Return the [x, y] coordinate for the center point of the cell that contains the specified text.  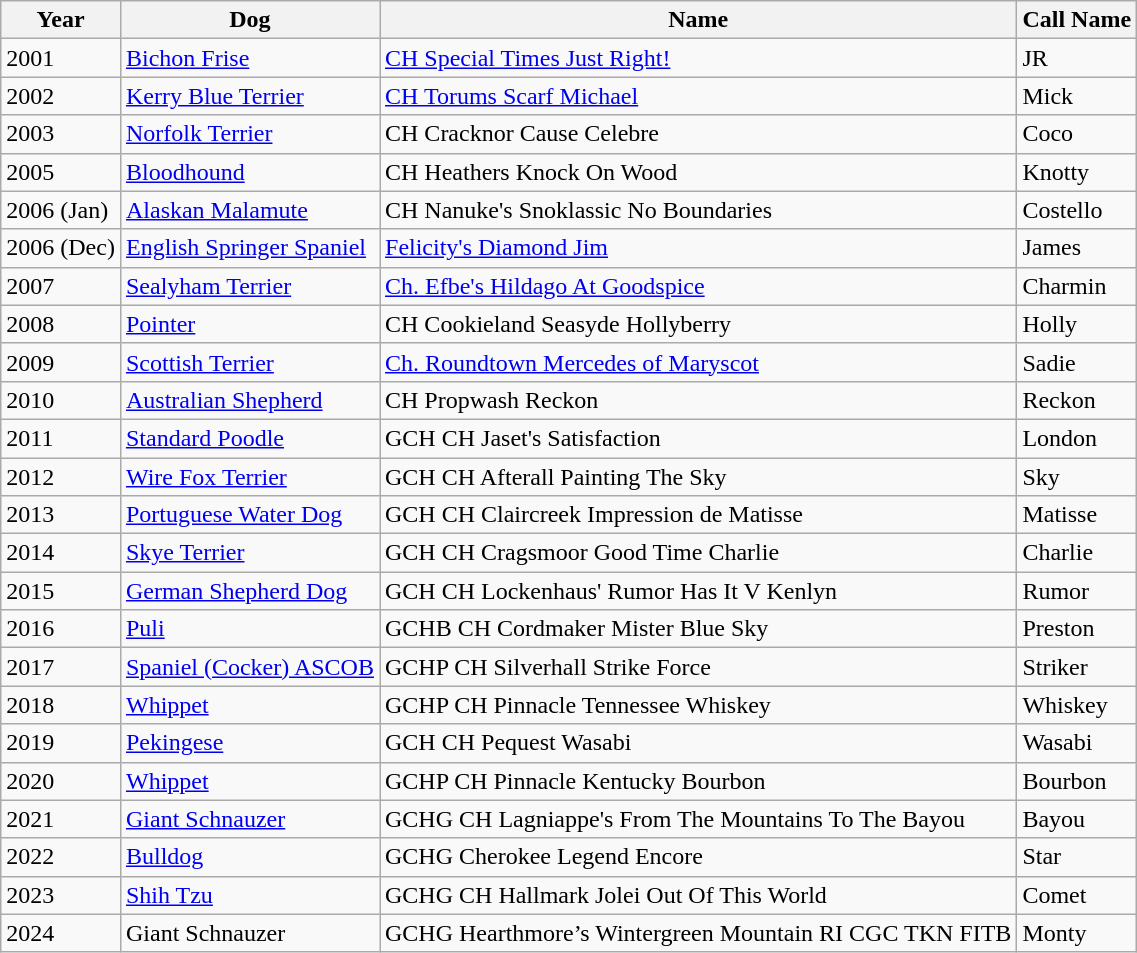
2021 [61, 819]
Bloodhound [250, 172]
JR [1077, 58]
Felicity's Diamond Jim [698, 248]
Australian Shepherd [250, 400]
2001 [61, 58]
GCHP CH Silverhall Strike Force [698, 667]
2006 (Jan) [61, 210]
Sky [1077, 477]
2018 [61, 705]
Call Name [1077, 20]
GCHP CH Pinnacle Tennessee Whiskey [698, 705]
CH Cookieland Seasyde Hollyberry [698, 324]
CH Propwash Reckon [698, 400]
Standard Poodle [250, 438]
GCHG Cherokee Legend Encore [698, 857]
2002 [61, 96]
2009 [61, 362]
Shih Tzu [250, 895]
English Springer Spaniel [250, 248]
Portuguese Water Dog [250, 515]
2015 [61, 591]
Name [698, 20]
Dog [250, 20]
Knotty [1077, 172]
Scottish Terrier [250, 362]
CH Heathers Knock On Wood [698, 172]
2019 [61, 743]
GCH CH Cragsmoor Good Time Charlie [698, 553]
Bulldog [250, 857]
GCHG CH Lagniappe's From The Mountains To The Bayou [698, 819]
Ch. Efbe's Hildago At Goodspice [698, 286]
Costello [1077, 210]
GCHB CH Cordmaker Mister Blue Sky [698, 629]
Coco [1077, 134]
Alaskan Malamute [250, 210]
2024 [61, 933]
CH Torums Scarf Michael [698, 96]
German Shepherd Dog [250, 591]
Norfolk Terrier [250, 134]
GCH CH Afterall Painting The Sky [698, 477]
Comet [1077, 895]
2005 [61, 172]
Spaniel (Cocker) ASCOB [250, 667]
Pointer [250, 324]
Star [1077, 857]
2012 [61, 477]
Charmin [1077, 286]
GCH CH Lockenhaus' Rumor Has It V Kenlyn [698, 591]
2023 [61, 895]
2003 [61, 134]
Skye Terrier [250, 553]
Whiskey [1077, 705]
Charlie [1077, 553]
Puli [250, 629]
Rumor [1077, 591]
Mick [1077, 96]
Striker [1077, 667]
2007 [61, 286]
GCHG Hearthmore’s Wintergreen Mountain RI CGC TKN FITB [698, 933]
CH Nanuke's Snoklassic No Boundaries [698, 210]
Bayou [1077, 819]
Monty [1077, 933]
Year [61, 20]
Ch. Roundtown Mercedes of Maryscot [698, 362]
Holly [1077, 324]
James [1077, 248]
Matisse [1077, 515]
Pekingese [250, 743]
2008 [61, 324]
2010 [61, 400]
GCH CH Pequest Wasabi [698, 743]
2016 [61, 629]
GCHG CH Hallmark Jolei Out Of This World [698, 895]
2017 [61, 667]
2014 [61, 553]
2011 [61, 438]
Bourbon [1077, 781]
GCH CH Claircreek Impression de Matisse [698, 515]
Preston [1077, 629]
2013 [61, 515]
Sealyham Terrier [250, 286]
Bichon Frise [250, 58]
Kerry Blue Terrier [250, 96]
Wasabi [1077, 743]
Wire Fox Terrier [250, 477]
2022 [61, 857]
2006 (Dec) [61, 248]
2020 [61, 781]
London [1077, 438]
CH Cracknor Cause Celebre [698, 134]
Sadie [1077, 362]
Reckon [1077, 400]
GCHP CH Pinnacle Kentucky Bourbon [698, 781]
CH Special Times Just Right! [698, 58]
GCH CH Jaset's Satisfaction [698, 438]
